Search for the cell housing the specified text and yield its (x, y) center coordinate. 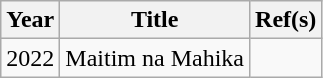
Ref(s) (286, 20)
2022 (30, 58)
Maitim na Mahika (155, 58)
Year (30, 20)
Title (155, 20)
